Return [x, y] of the center of cell containing provided text 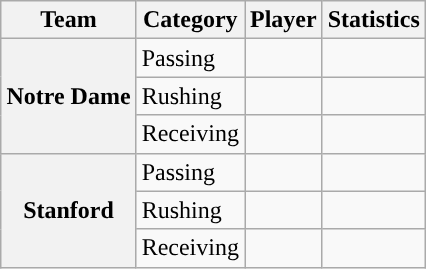
Notre Dame [68, 96]
Player [283, 20]
Category [190, 20]
Statistics [374, 20]
Stanford [68, 210]
Team [68, 20]
